Detect which cell encompasses the target text, then output its [X, Y] center coordinate. 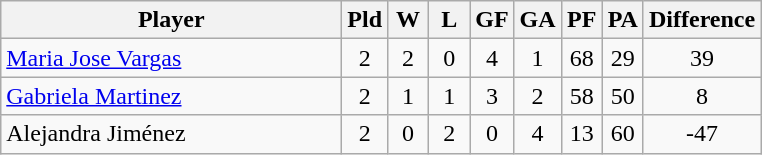
Gabriela Martinez [172, 96]
39 [702, 58]
Difference [702, 20]
13 [582, 134]
GA [538, 20]
GF [492, 20]
Maria Jose Vargas [172, 58]
50 [622, 96]
W [408, 20]
68 [582, 58]
29 [622, 58]
-47 [702, 134]
PA [622, 20]
3 [492, 96]
8 [702, 96]
60 [622, 134]
58 [582, 96]
Alejandra Jiménez [172, 134]
Pld [365, 20]
PF [582, 20]
Player [172, 20]
L [450, 20]
